For the text-containing cell, return its midpoint in (X, Y) coordinate format. 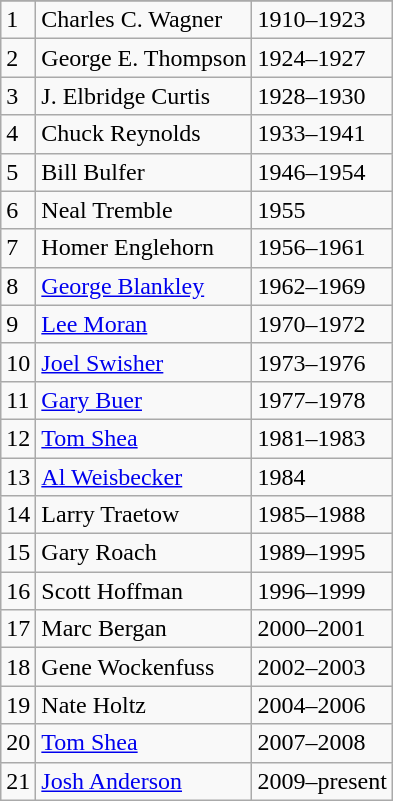
Joel Swisher (144, 362)
1910–1923 (322, 20)
7 (18, 248)
8 (18, 286)
Gene Wockenfuss (144, 667)
1970–1972 (322, 324)
1956–1961 (322, 248)
2000–2001 (322, 629)
1933–1941 (322, 134)
2007–2008 (322, 743)
11 (18, 400)
1973–1976 (322, 362)
George E. Thompson (144, 58)
2 (18, 58)
Scott Hoffman (144, 591)
19 (18, 705)
2009–present (322, 781)
1977–1978 (322, 400)
14 (18, 515)
1924–1927 (322, 58)
1996–1999 (322, 591)
12 (18, 438)
2002–2003 (322, 667)
18 (18, 667)
Bill Bulfer (144, 172)
10 (18, 362)
21 (18, 781)
1962–1969 (322, 286)
4 (18, 134)
3 (18, 96)
Homer Englehorn (144, 248)
9 (18, 324)
Neal Tremble (144, 210)
J. Elbridge Curtis (144, 96)
5 (18, 172)
1955 (322, 210)
1928–1930 (322, 96)
13 (18, 477)
1985–1988 (322, 515)
Marc Bergan (144, 629)
Chuck Reynolds (144, 134)
Nate Holtz (144, 705)
George Blankley (144, 286)
Gary Buer (144, 400)
20 (18, 743)
Al Weisbecker (144, 477)
Gary Roach (144, 553)
Lee Moran (144, 324)
1 (18, 20)
16 (18, 591)
1989–1995 (322, 553)
Charles C. Wagner (144, 20)
15 (18, 553)
Josh Anderson (144, 781)
1946–1954 (322, 172)
6 (18, 210)
Larry Traetow (144, 515)
1984 (322, 477)
1981–1983 (322, 438)
17 (18, 629)
2004–2006 (322, 705)
